From the cell containing the given text, extract its center point as [x, y] coordinate. 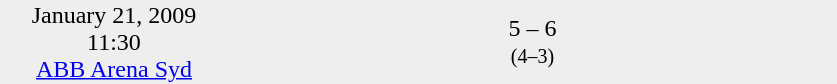
January 21, 200911:30ABB Arena Syd [114, 42]
5 – 6(4–3) [532, 42]
